Locate the cell with the specified text and output its (x, y) center coordinate. 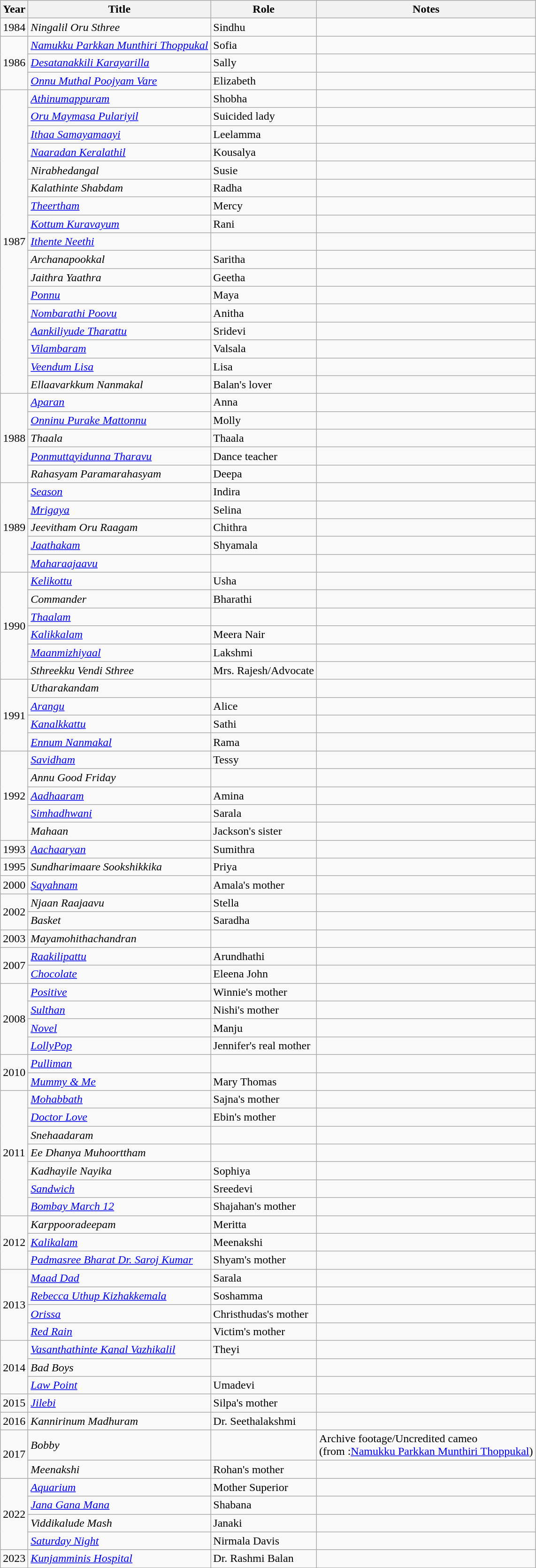
Kalikkalam (119, 635)
Kousalya (264, 152)
Suicided lady (264, 116)
Sridevi (264, 331)
1990 (14, 626)
2015 (14, 1403)
Orissa (119, 1314)
Aadhaaram (119, 796)
Silpa's mother (264, 1403)
Rahasyam Paramarahasyam (119, 474)
Utharakandam (119, 688)
Theertham (119, 206)
Rebecca Uthup Kizhakkemala (119, 1296)
Ponnu (119, 295)
Balan's lover (264, 384)
Sthreekku Vendi Sthree (119, 670)
Indira (264, 492)
Kanalkkattu (119, 724)
Saradha (264, 921)
Archive footage/Uncredited cameo(from :Namukku Parkkan Munthiri Thoppukal) (426, 1445)
Ithente Neethi (119, 242)
Nirabhedangal (119, 170)
2011 (14, 1153)
Molly (264, 420)
2016 (14, 1421)
Deepa (264, 474)
Rama (264, 742)
Kalathinte Shabdam (119, 188)
Kottum Kuravayum (119, 224)
Role (264, 9)
Theyi (264, 1349)
Lisa (264, 367)
2012 (14, 1242)
Maad Dad (119, 1278)
2013 (14, 1305)
Title (119, 9)
Eleena John (264, 974)
1988 (14, 438)
Lakshmi (264, 653)
1984 (14, 27)
Njaan Raajaavu (119, 903)
2002 (14, 912)
1989 (14, 527)
Snehaadaram (119, 1135)
Aquarium (119, 1487)
Mayamohithachandran (119, 938)
Simhadhwani (119, 814)
Rohan's mother (264, 1469)
Vasanthathinte Kanal Vazhikalil (119, 1349)
Notes (426, 9)
Sandwich (119, 1189)
Sundharimaare Sookshikkika (119, 867)
Nishi's mother (264, 1010)
Saritha (264, 260)
Susie (264, 170)
Maharaajaavu (119, 563)
Savidham (119, 760)
Ponmuttayidunna Tharavu (119, 456)
Aparan (119, 402)
Sofia (264, 45)
Year (14, 9)
Christhudas's mother (264, 1314)
Shyamala (264, 546)
Red Rain (119, 1331)
Nirmala Davis (264, 1541)
Sajna's mother (264, 1099)
Bobby (119, 1445)
Soshamma (264, 1296)
Positive (119, 992)
Shajahan's mother (264, 1207)
Sreedevi (264, 1189)
Ellaavarkkum Nanmakal (119, 384)
2023 (14, 1559)
1993 (14, 849)
Ningalil Oru Sthree (119, 27)
Jaithra Yaathra (119, 277)
Priya (264, 867)
Dr. Seethalakshmi (264, 1421)
Rani (264, 224)
Sally (264, 63)
Ee Dhanya Muhoorttham (119, 1153)
Sumithra (264, 849)
Amala's mother (264, 885)
Commander (119, 599)
Selina (264, 509)
Sulthan (119, 1010)
Kannirinum Madhuram (119, 1421)
Mrs. Rajesh/Advocate (264, 670)
Annu Good Friday (119, 777)
Bad Boys (119, 1368)
Veendum Lisa (119, 367)
Janaki (264, 1523)
Maya (264, 295)
Naaradan Keralathil (119, 152)
Jilebi (119, 1403)
Raakilipattu (119, 956)
LollyPop (119, 1045)
Kalikalam (119, 1242)
Vilambaram (119, 349)
Umadevi (264, 1385)
Law Point (119, 1385)
Manju (264, 1028)
Dr. Rashmi Balan (264, 1559)
1986 (14, 63)
Elizabeth (264, 81)
2014 (14, 1367)
1987 (14, 241)
2017 (14, 1454)
Ithaa Samayamaayi (119, 134)
Alice (264, 706)
Onninu Purake Mattonnu (119, 420)
Athinumappuram (119, 99)
Jaathakam (119, 546)
Doctor Love (119, 1117)
Jennifer's real mother (264, 1045)
Kunjamminis Hospital (119, 1559)
Sophiya (264, 1171)
Aachaaryan (119, 849)
Sayahnam (119, 885)
Usha (264, 581)
Anna (264, 402)
Mummy & Me (119, 1081)
Season (119, 492)
2010 (14, 1072)
Onnu Muthal Poojyam Vare (119, 81)
Desatanakkili Karayarilla (119, 63)
Radha (264, 188)
Jana Gana Mana (119, 1505)
Kadhayile Nayika (119, 1171)
Stella (264, 903)
Viddikalude Mash (119, 1523)
Arangu (119, 706)
1995 (14, 867)
2007 (14, 965)
Chithra (264, 528)
Victim's mother (264, 1331)
Karppooradeepam (119, 1224)
Kelikottu (119, 581)
Dance teacher (264, 456)
Basket (119, 921)
Bharathi (264, 599)
Meritta (264, 1224)
Mary Thomas (264, 1081)
Maanmizhiyaal (119, 653)
2022 (14, 1514)
Bombay March 12 (119, 1207)
2008 (14, 1019)
Meera Nair (264, 635)
Oru Maymasa Pulariyil (119, 116)
Arundhathi (264, 956)
Ennum Nanmakal (119, 742)
Chocolate (119, 974)
Valsala (264, 349)
Ebin's mother (264, 1117)
Pulliman (119, 1063)
Nombarathi Poovu (119, 313)
Shabana (264, 1505)
Novel (119, 1028)
Mrigaya (119, 509)
Tessy (264, 760)
Archanapookkal (119, 260)
Leelamma (264, 134)
Anitha (264, 313)
Sathi (264, 724)
Padmasree Bharat Dr. Saroj Kumar (119, 1260)
Namukku Parkkan Munthiri Thoppukal (119, 45)
Jackson's sister (264, 831)
Mahaan (119, 831)
Thaalam (119, 617)
Jeevitham Oru Raagam (119, 528)
2003 (14, 938)
Saturday Night (119, 1541)
1992 (14, 795)
Mercy (264, 206)
Aankiliyude Tharattu (119, 331)
Mother Superior (264, 1487)
2000 (14, 885)
Winnie's mother (264, 992)
Amina (264, 796)
1991 (14, 715)
Geetha (264, 277)
Shyam's mother (264, 1260)
Mohabbath (119, 1099)
Shobha (264, 99)
Sindhu (264, 27)
